Detect which cell encompasses the target text, then output its [X, Y] center coordinate. 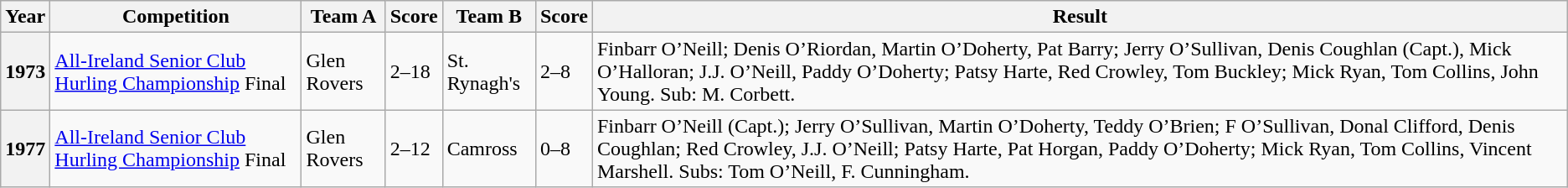
1977 [25, 149]
Camross [489, 149]
Result [1080, 17]
Competition [176, 17]
2–18 [414, 71]
St. Rynagh's [489, 71]
1973 [25, 71]
Team A [343, 17]
2–8 [564, 71]
Team B [489, 17]
2–12 [414, 149]
0–8 [564, 149]
Year [25, 17]
